Scan for the cell matching the given text and deliver its (X, Y) coordinate at center. 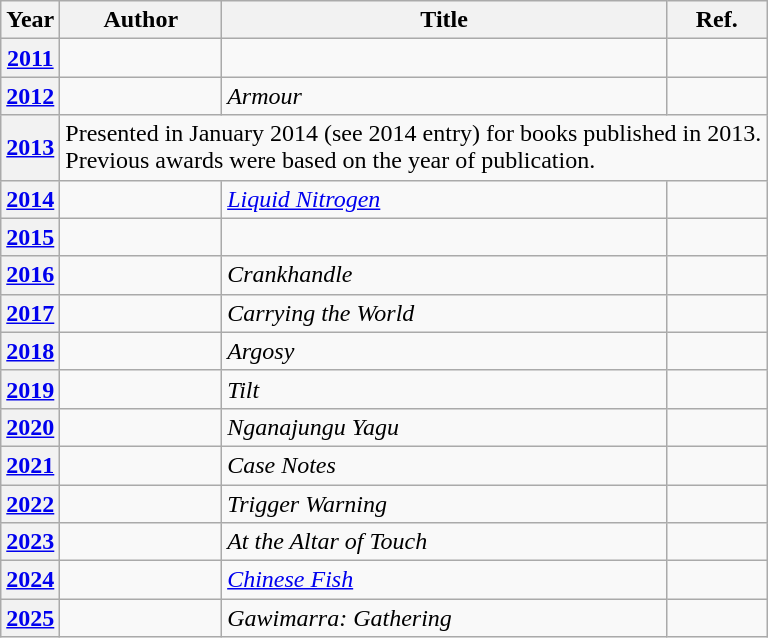
Armour (444, 96)
At the Altar of Touch (444, 542)
2013 (30, 148)
2012 (30, 96)
Presented in January 2014 (see 2014 entry) for books published in 2013.Previous awards were based on the year of publication. (414, 148)
Carrying the World (444, 313)
2014 (30, 199)
2023 (30, 542)
2017 (30, 313)
Author (141, 20)
Argosy (444, 351)
Year (30, 20)
Chinese Fish (444, 580)
Tilt (444, 389)
Case Notes (444, 465)
2018 (30, 351)
2024 (30, 580)
2020 (30, 427)
Liquid Nitrogen (444, 199)
2016 (30, 275)
2011 (30, 58)
Crankhandle (444, 275)
2019 (30, 389)
2025 (30, 618)
Gawimarra: Gathering (444, 618)
2015 (30, 237)
2021 (30, 465)
Ref. (717, 20)
Title (444, 20)
Nganajungu Yagu (444, 427)
Trigger Warning (444, 503)
2022 (30, 503)
